Locate the cell with the specified text and output its (X, Y) center coordinate. 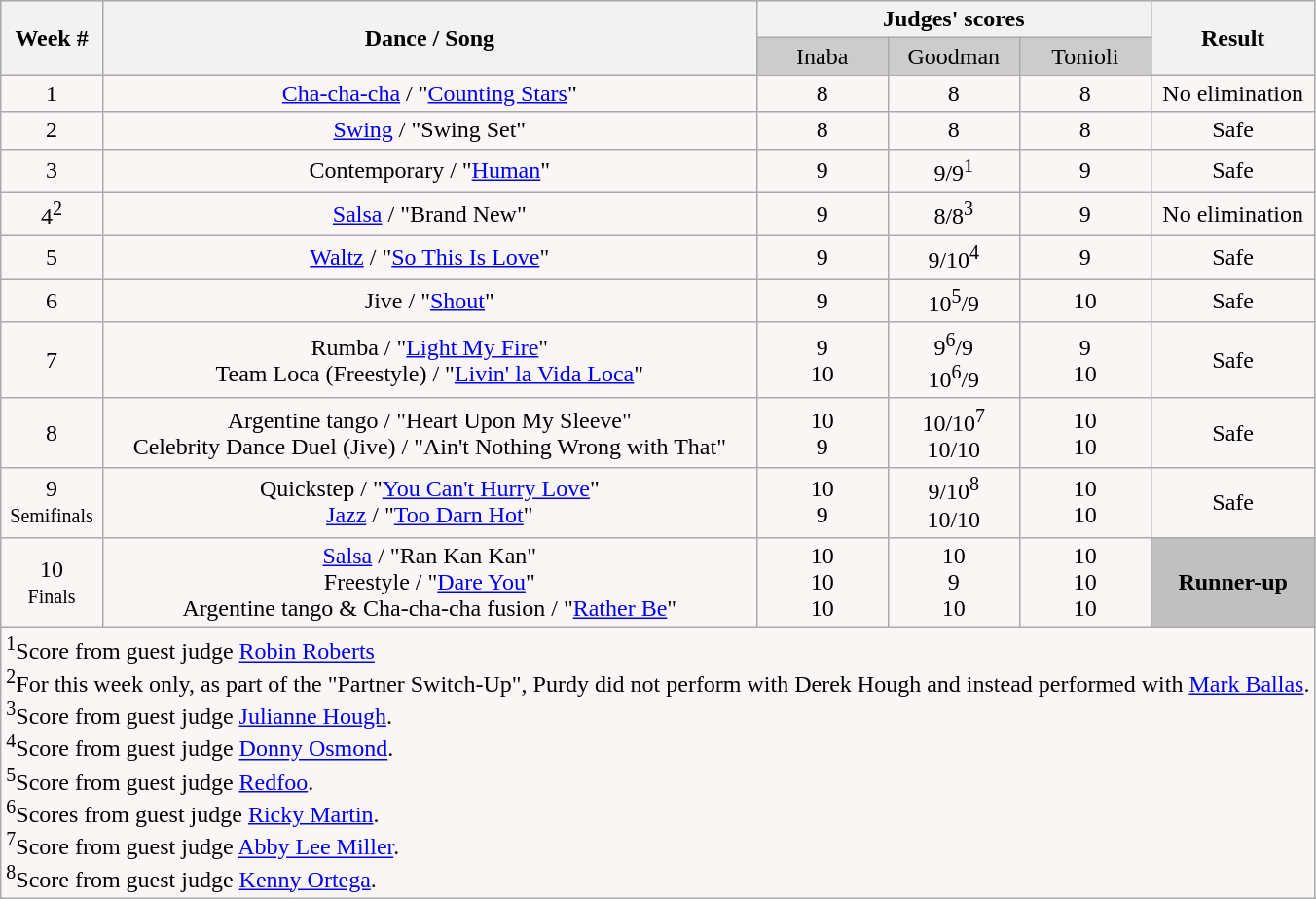
2 (53, 130)
Quickstep / "You Can't Hurry Love" Jazz / "Too Darn Hot" (429, 503)
9/104 (954, 257)
9/10810/10 (954, 503)
10/10710/10 (954, 433)
10910 (954, 582)
9Semifinals (53, 503)
Week # (53, 38)
9/91 (954, 171)
Swing / "Swing Set" (429, 130)
6 (53, 302)
Salsa / "Brand New" (429, 214)
10Finals (53, 582)
Jive / "Shout" (429, 302)
7 (53, 360)
Goodman (954, 56)
Result (1232, 38)
Runner-up (1232, 582)
42 (53, 214)
10 (1084, 302)
1 (53, 93)
Waltz / "So This Is Love" (429, 257)
Contemporary / "Human" (429, 171)
3 (53, 171)
8/83 (954, 214)
Rumba / "Light My Fire"Team Loca (Freestyle) / "Livin' la Vida Loca" (429, 360)
Cha-cha-cha / "Counting Stars" (429, 93)
96/9106/9 (954, 360)
5 (53, 257)
Judges' scores (954, 19)
Dance / Song (429, 38)
Argentine tango / "Heart Upon My Sleeve" Celebrity Dance Duel (Jive) / "Ain't Nothing Wrong with That" (429, 433)
Tonioli (1084, 56)
105/9 (954, 302)
Salsa / "Ran Kan Kan" Freestyle / "Dare You" Argentine tango & Cha-cha-cha fusion / "Rather Be" (429, 582)
Inaba (822, 56)
